From the cell containing the given text, extract its center point as (x, y) coordinate. 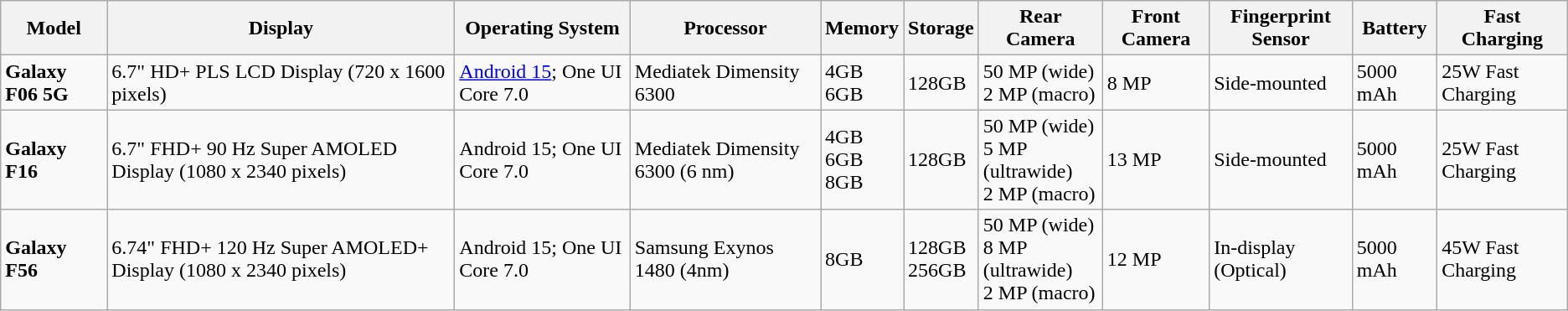
Battery (1394, 29)
8GB (863, 260)
128GB256GB (941, 260)
Galaxy F16 (54, 159)
Front Camera (1156, 29)
Storage (941, 29)
Rear Camera (1040, 29)
6.7" HD+ PLS LCD Display (720 x 1600 pixels) (281, 82)
Model (54, 29)
Fast Charging (1503, 29)
13 MP (1156, 159)
Memory (863, 29)
Galaxy F56 (54, 260)
8 MP (1156, 82)
6.7" FHD+ 90 Hz Super AMOLED Display (1080 x 2340 pixels) (281, 159)
Processor (725, 29)
Mediatek Dimensity 6300 (725, 82)
Samsung Exynos 1480 (4nm) (725, 260)
Fingerprint Sensor (1282, 29)
50 MP (wide)2 MP (macro) (1040, 82)
45W Fast Charging (1503, 260)
In-display (Optical) (1282, 260)
12 MP (1156, 260)
Operating System (543, 29)
6.74" FHD+ 120 Hz Super AMOLED+ Display (1080 x 2340 pixels) (281, 260)
50 MP (wide)8 MP (ultrawide)2 MP (macro) (1040, 260)
4GB6GB (863, 82)
50 MP (wide)5 MP (ultrawide)2 MP (macro) (1040, 159)
Display (281, 29)
Mediatek Dimensity 6300 (6 nm) (725, 159)
4GB6GB8GB (863, 159)
Galaxy F06 5G (54, 82)
